Output the [X, Y] coordinate of the center of the cell containing the given text.  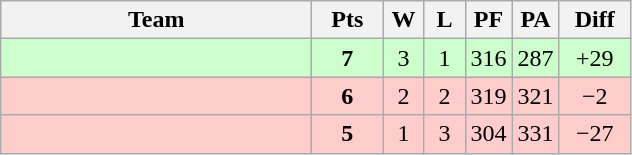
6 [348, 96]
287 [536, 58]
331 [536, 134]
W [404, 20]
7 [348, 58]
PA [536, 20]
5 [348, 134]
Pts [348, 20]
L [444, 20]
Team [156, 20]
PF [488, 20]
−2 [594, 96]
Diff [594, 20]
321 [536, 96]
+29 [594, 58]
319 [488, 96]
316 [488, 58]
304 [488, 134]
−27 [594, 134]
